Find where the given text appears and provide that cell's center as (X, Y) coordinate. 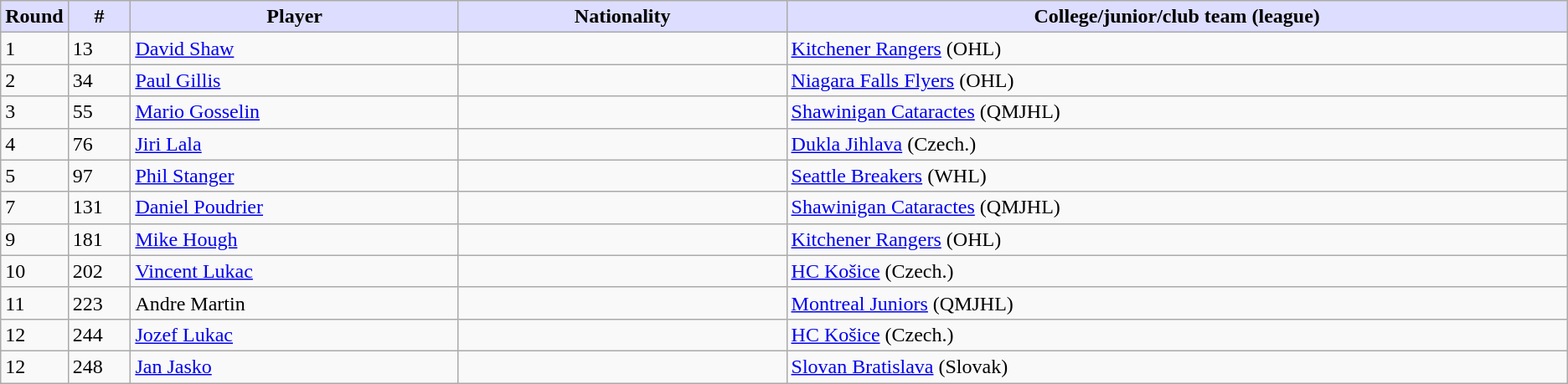
11 (34, 303)
9 (34, 239)
7 (34, 207)
76 (99, 144)
4 (34, 144)
223 (99, 303)
# (99, 17)
Vincent Lukac (295, 271)
202 (99, 271)
3 (34, 112)
Daniel Poudrier (295, 207)
248 (99, 366)
34 (99, 80)
Nationality (622, 17)
55 (99, 112)
131 (99, 207)
1 (34, 49)
Jozef Lukac (295, 335)
Player (295, 17)
Slovan Bratislava (Slovak) (1177, 366)
Mike Hough (295, 239)
Jiri Lala (295, 144)
5 (34, 176)
181 (99, 239)
Paul Gillis (295, 80)
Dukla Jihlava (Czech.) (1177, 144)
David Shaw (295, 49)
10 (34, 271)
Andre Martin (295, 303)
2 (34, 80)
College/junior/club team (league) (1177, 17)
Mario Gosselin (295, 112)
Montreal Juniors (QMJHL) (1177, 303)
Jan Jasko (295, 366)
13 (99, 49)
Niagara Falls Flyers (OHL) (1177, 80)
Phil Stanger (295, 176)
Round (34, 17)
Seattle Breakers (WHL) (1177, 176)
97 (99, 176)
244 (99, 335)
